Identify which cell holds the provided text, then report its [X, Y] central coordinate. 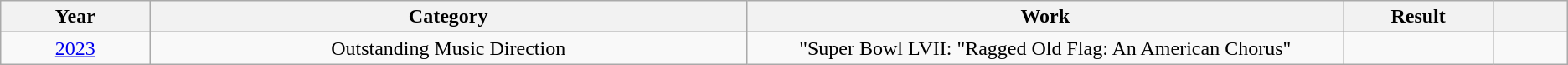
Outstanding Music Direction [449, 48]
Result [1418, 17]
"Super Bowl LVII: "Ragged Old Flag: An American Chorus" [1045, 48]
Year [75, 17]
Work [1045, 17]
2023 [75, 48]
Category [449, 17]
